Return the [X, Y] coordinate for the center point of the cell that contains the specified text.  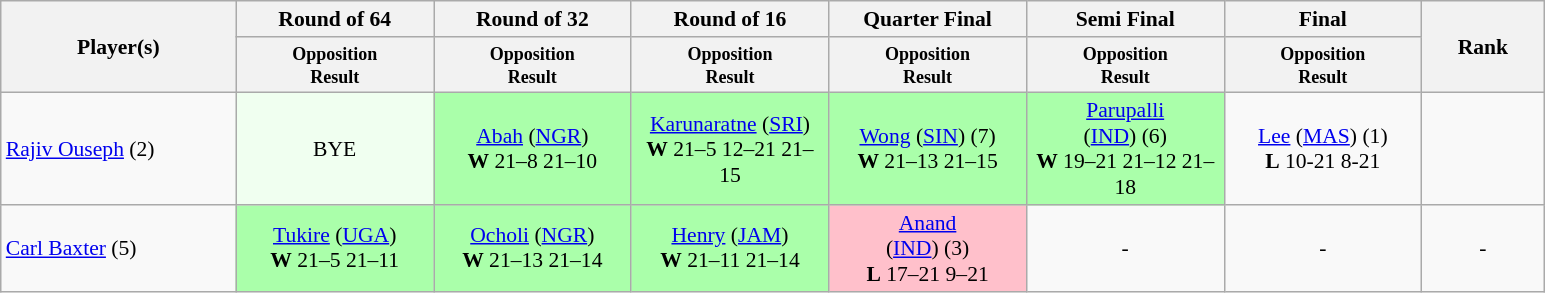
BYE [335, 149]
Ocholi (NGR)W 21–13 21–14 [533, 248]
Rank [1484, 47]
Semi Final [1125, 19]
Quarter Final [928, 19]
Round of 16 [730, 19]
Abah (NGR)W 21–8 21–10 [533, 149]
Anand(IND) (3)L 17–21 9–21 [928, 248]
Round of 32 [533, 19]
Carl Baxter (5) [118, 248]
Karunaratne (SRI)W 21–5 12–21 21–15 [730, 149]
Lee (MAS) (1)L 10-21 8-21 [1323, 149]
Final [1323, 19]
Tukire (UGA)W 21–5 21–11 [335, 248]
Rajiv Ouseph (2) [118, 149]
Parupalli(IND) (6)W 19–21 21–12 21–18 [1125, 149]
Round of 64 [335, 19]
Henry (JAM)W 21–11 21–14 [730, 248]
Wong (SIN) (7)W 21–13 21–15 [928, 149]
Player(s) [118, 47]
